Scan for the cell matching the given text and deliver its [X, Y] coordinate at center. 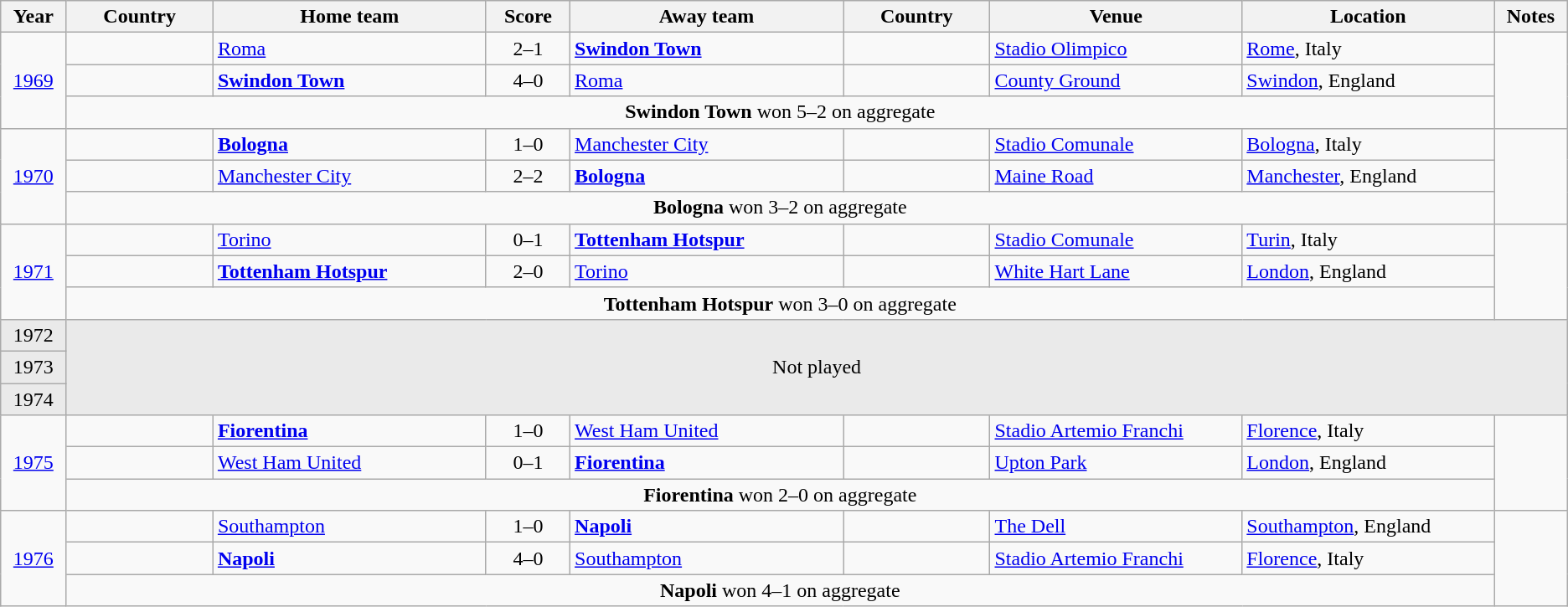
Rome, Italy [1369, 49]
Notes [1531, 17]
Turin, Italy [1369, 239]
1969 [34, 80]
1974 [34, 399]
The Dell [1116, 527]
Stadio Olimpico [1116, 49]
Venue [1116, 17]
1973 [34, 367]
Manchester, England [1369, 176]
Location [1369, 17]
Southampton, England [1369, 527]
2–1 [528, 49]
Not played [817, 367]
Tottenham Hotspur won 3–0 on aggregate [781, 303]
1971 [34, 271]
County Ground [1116, 80]
1970 [34, 176]
Year [34, 17]
Swindon Town won 5–2 on aggregate [781, 112]
Bologna won 3–2 on aggregate [781, 208]
1975 [34, 463]
Bologna, Italy [1369, 144]
Maine Road [1116, 176]
2–0 [528, 271]
1972 [34, 335]
2–2 [528, 176]
Napoli won 4–1 on aggregate [781, 590]
1976 [34, 558]
Score [528, 17]
White Hart Lane [1116, 271]
Swindon, England [1369, 80]
Upton Park [1116, 463]
Away team [707, 17]
Fiorentina won 2–0 on aggregate [781, 495]
Home team [349, 17]
